Capture the cell that displays the provided text and extract its [x, y] central coordinate. 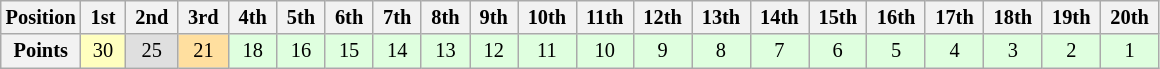
1st [104, 17]
3rd [203, 17]
3 [1013, 51]
17th [954, 17]
9 [662, 51]
5th [301, 17]
Points [41, 51]
25 [152, 51]
8th [445, 17]
1 [1129, 51]
15 [349, 51]
5 [896, 51]
16th [896, 17]
6th [349, 17]
13th [721, 17]
14th [779, 17]
2 [1071, 51]
11th [604, 17]
Position [41, 17]
15th [838, 17]
10th [547, 17]
7th [397, 17]
4th [253, 17]
12th [662, 17]
8 [721, 51]
30 [104, 51]
4 [954, 51]
12 [494, 51]
10 [604, 51]
21 [203, 51]
14 [397, 51]
13 [445, 51]
6 [838, 51]
18th [1013, 17]
2nd [152, 17]
7 [779, 51]
20th [1129, 17]
9th [494, 17]
18 [253, 51]
16 [301, 51]
11 [547, 51]
19th [1071, 17]
